Identify which cell holds the provided text, then report its (X, Y) central coordinate. 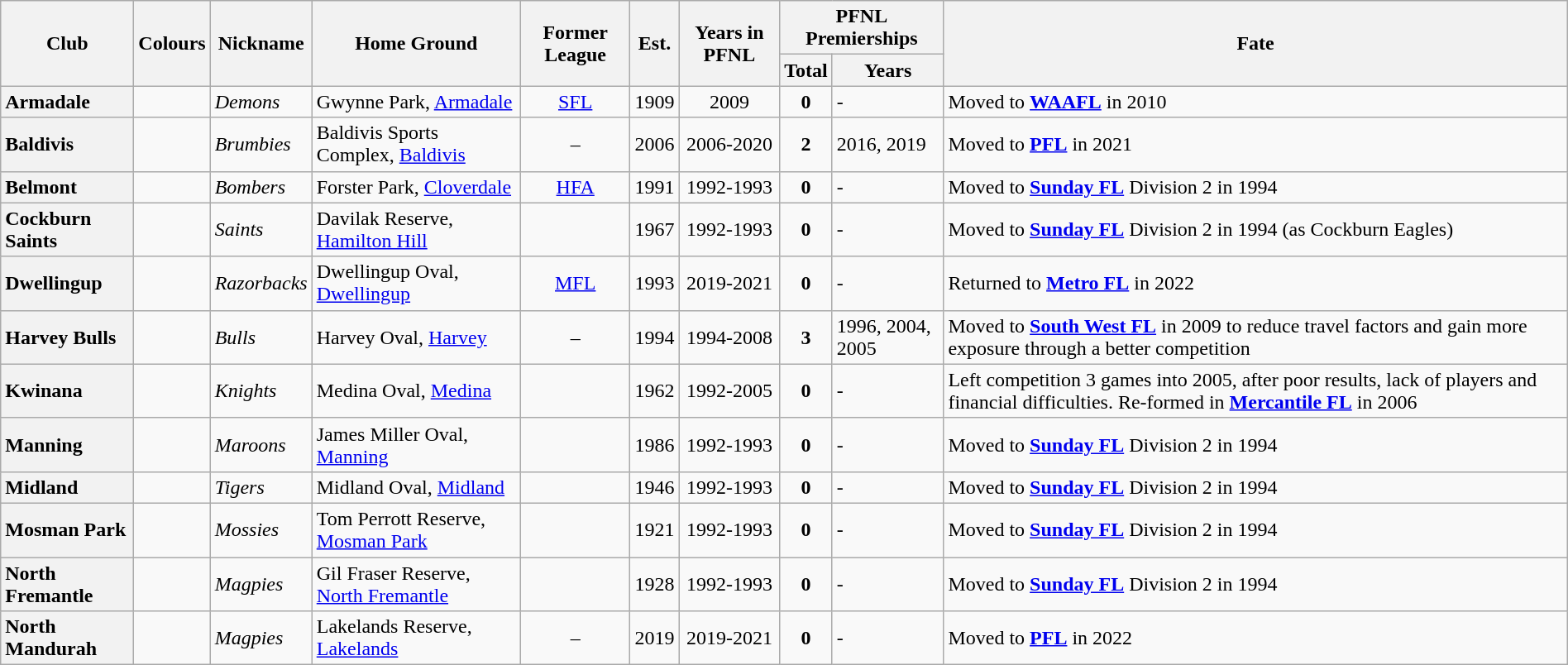
Saints (261, 230)
1986 (655, 445)
North Mandurah (68, 639)
1928 (655, 584)
Years in PFNL (729, 43)
Maroons (261, 445)
2019 (655, 639)
Knights (261, 390)
1921 (655, 529)
Returned to Metro FL in 2022 (1255, 283)
1962 (655, 390)
James Miller Oval, Manning (416, 445)
Cockburn Saints (68, 230)
Armadale (68, 102)
Bombers (261, 187)
Club (68, 43)
Medina Oval, Medina (416, 390)
Moved to WAAFL in 2010 (1255, 102)
Midland Oval, Midland (416, 487)
Former League (576, 43)
Years (888, 70)
HFA (576, 187)
Davilak Reserve, Hamilton Hill (416, 230)
1993 (655, 283)
Total (806, 70)
1994-2008 (729, 337)
1992-2005 (729, 390)
1946 (655, 487)
3 (806, 337)
Moved to PFL in 2022 (1255, 639)
Manning (68, 445)
Razorbacks (261, 283)
Fate (1255, 43)
Demons (261, 102)
Dwellingup (68, 283)
Bulls (261, 337)
2009 (729, 102)
1967 (655, 230)
Moved to South West FL in 2009 to reduce travel factors and gain more exposure through a better competition (1255, 337)
Midland (68, 487)
Harvey Oval, Harvey (416, 337)
Brumbies (261, 144)
2006 (655, 144)
Moved to Sunday FL Division 2 in 1994 (as Cockburn Eagles) (1255, 230)
Moved to PFL in 2021 (1255, 144)
Baldivis (68, 144)
Lakelands Reserve, Lakelands (416, 639)
Gil Fraser Reserve, North Fremantle (416, 584)
Forster Park, Cloverdale (416, 187)
SFL (576, 102)
Kwinana (68, 390)
2006-2020 (729, 144)
Tom Perrott Reserve, Mosman Park (416, 529)
Baldivis Sports Complex, Baldivis (416, 144)
2016, 2019 (888, 144)
1996, 2004, 2005 (888, 337)
1994 (655, 337)
Mosman Park (68, 529)
Harvey Bulls (68, 337)
MFL (576, 283)
Dwellingup Oval, Dwellingup (416, 283)
Mossies (261, 529)
PFNL Premierships (862, 28)
Colours (172, 43)
Belmont (68, 187)
Est. (655, 43)
Gwynne Park, Armadale (416, 102)
2 (806, 144)
North Fremantle (68, 584)
1991 (655, 187)
Home Ground (416, 43)
1909 (655, 102)
Left competition 3 games into 2005, after poor results, lack of players and financial difficulties. Re-formed in Mercantile FL in 2006 (1255, 390)
Tigers (261, 487)
Nickname (261, 43)
